Detect which cell encompasses the target text, then output its (X, Y) center coordinate. 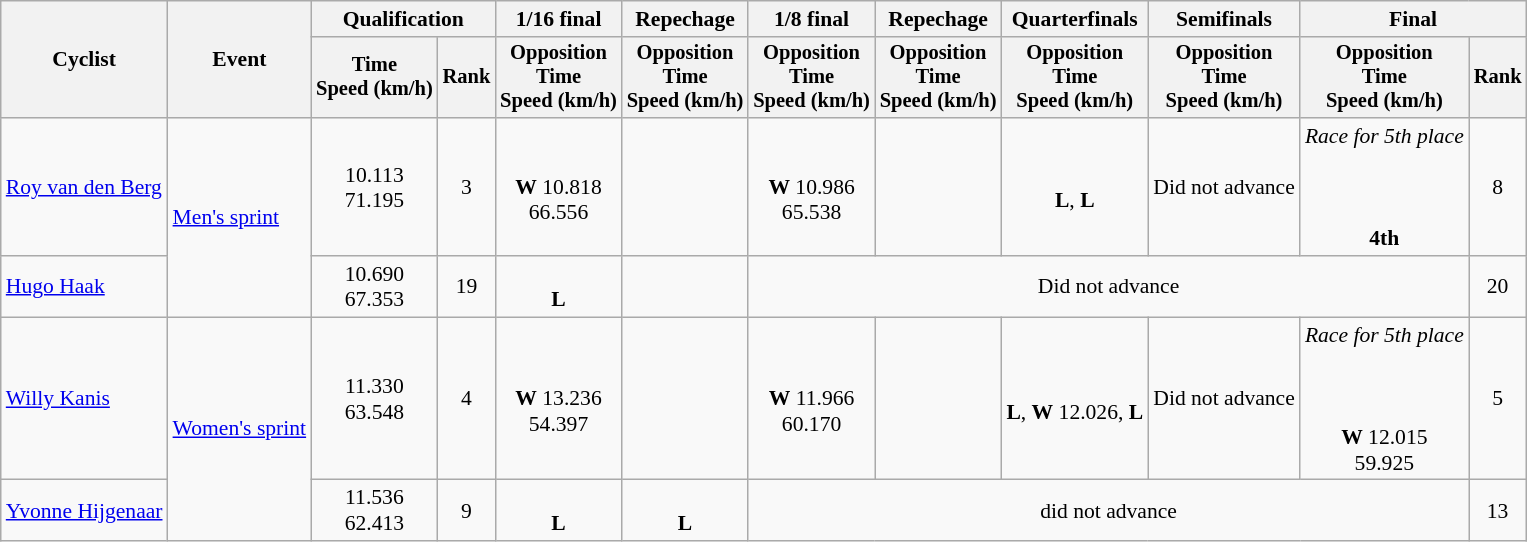
TimeSpeed (km/h) (374, 78)
11.33063.548 (374, 398)
20 (1498, 286)
1/8 final (812, 19)
W 10.81866.556 (558, 187)
8 (1498, 187)
Quarterfinals (1074, 19)
Semifinals (1224, 19)
L, L (1074, 187)
10.11371.195 (374, 187)
Yvonne Hijgenaar (84, 510)
W 11.96660.170 (812, 398)
Women's sprint (240, 429)
L, W 12.026, L (1074, 398)
3 (467, 187)
W 13.23654.397 (558, 398)
Willy Kanis (84, 398)
10.69067.353 (374, 286)
Cyclist (84, 60)
did not advance (1108, 510)
1/16 final (558, 19)
Race for 5th place W 12.01559.925 (1384, 398)
Event (240, 60)
Race for 5th place 4th (1384, 187)
13 (1498, 510)
5 (1498, 398)
19 (467, 286)
4 (467, 398)
Final (1414, 19)
W 10.98665.538 (812, 187)
Qualification (403, 19)
11.53662.413 (374, 510)
9 (467, 510)
Roy van den Berg (84, 187)
Men's sprint (240, 218)
Hugo Haak (84, 286)
